For the text-containing cell, return its midpoint in [x, y] coordinate format. 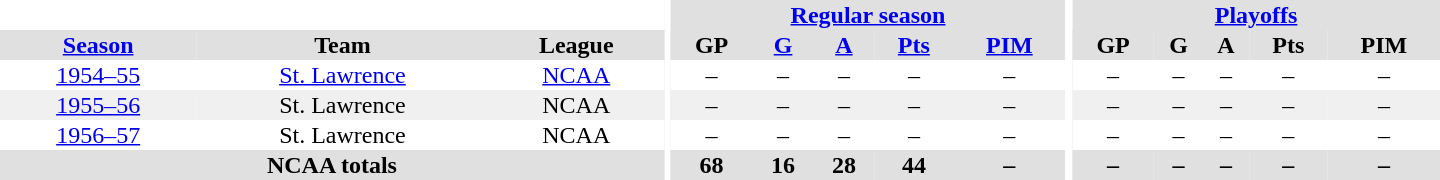
16 [784, 165]
44 [914, 165]
1954–55 [98, 75]
1955–56 [98, 105]
1956–57 [98, 135]
Regular season [868, 15]
League [576, 45]
68 [712, 165]
NCAA totals [332, 165]
Playoffs [1256, 15]
Season [98, 45]
28 [844, 165]
Team [342, 45]
